Determine the (X, Y) coordinate at the center of the cell enclosing the given text.  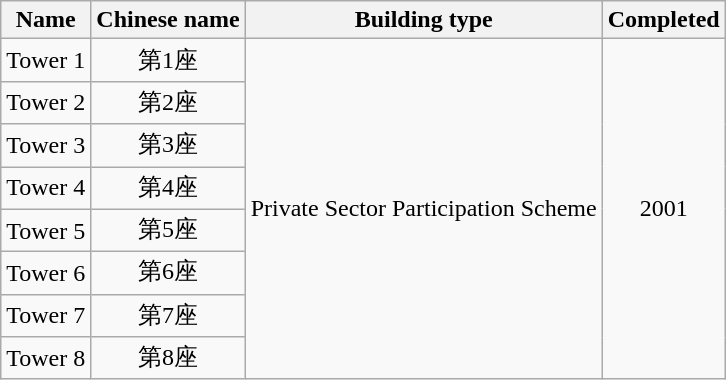
Tower 4 (46, 188)
Tower 1 (46, 60)
第5座 (168, 230)
第7座 (168, 316)
第1座 (168, 60)
Chinese name (168, 20)
Name (46, 20)
Tower 7 (46, 316)
Tower 3 (46, 146)
Tower 2 (46, 102)
Tower 5 (46, 230)
第8座 (168, 358)
2001 (664, 209)
Building type (424, 20)
Completed (664, 20)
第3座 (168, 146)
Tower 6 (46, 274)
第2座 (168, 102)
第4座 (168, 188)
Tower 8 (46, 358)
第6座 (168, 274)
Private Sector Participation Scheme (424, 209)
